Output the (X, Y) coordinate of the center of the cell containing the given text.  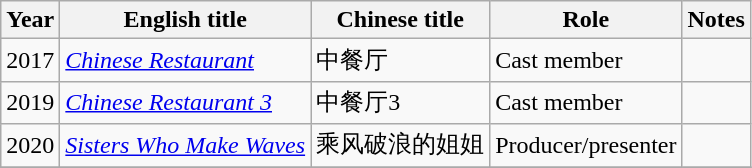
Chinese Restaurant (186, 60)
Notes (716, 20)
乘风破浪的姐姐 (400, 146)
Chinese Restaurant 3 (186, 102)
2017 (30, 60)
Role (586, 20)
2020 (30, 146)
中餐厅 (400, 60)
2019 (30, 102)
中餐厅3 (400, 102)
English title (186, 20)
Year (30, 20)
Sisters Who Make Waves (186, 146)
Chinese title (400, 20)
Producer/presenter (586, 146)
